Scan for the cell matching the given text and deliver its (X, Y) coordinate at center. 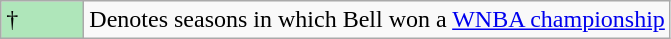
Denotes seasons in which Bell won a WNBA championship (378, 20)
† (42, 20)
